Detect which cell encompasses the target text, then output its [X, Y] center coordinate. 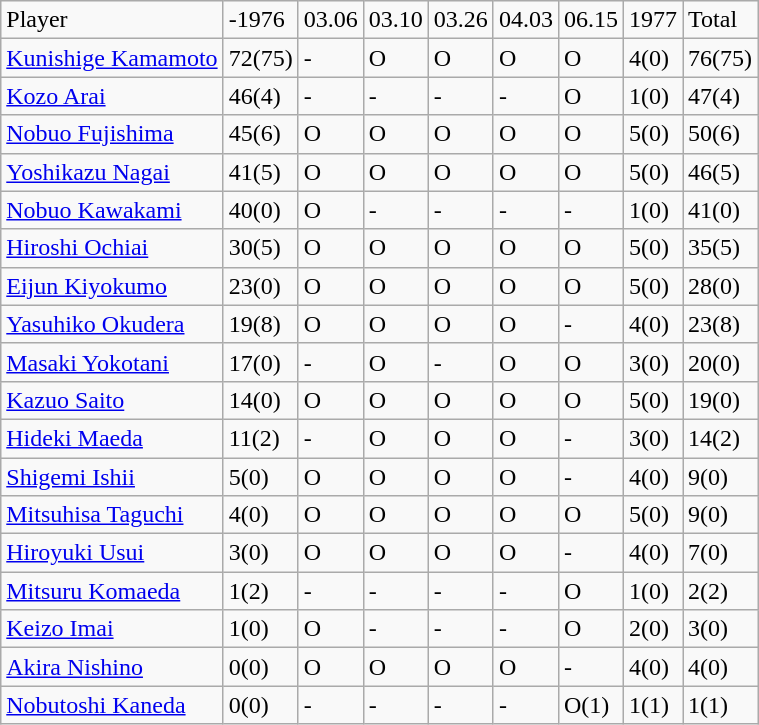
03.06 [330, 20]
1(2) [260, 591]
40(0) [260, 210]
35(5) [720, 248]
-1976 [260, 20]
Kozo Arai [112, 96]
Nobuo Kawakami [112, 210]
Yasuhiko Okudera [112, 324]
1977 [652, 20]
11(2) [260, 438]
03.26 [460, 20]
Player [112, 20]
Mitsuru Komaeda [112, 591]
Kunishige Kamamoto [112, 58]
Shigemi Ishii [112, 477]
Hiroyuki Usui [112, 553]
Kazuo Saito [112, 400]
19(8) [260, 324]
41(5) [260, 172]
03.10 [396, 20]
Total [720, 20]
Yoshikazu Nagai [112, 172]
Nobuo Fujishima [112, 134]
28(0) [720, 286]
23(8) [720, 324]
Mitsuhisa Taguchi [112, 515]
50(6) [720, 134]
19(0) [720, 400]
46(5) [720, 172]
76(75) [720, 58]
7(0) [720, 553]
2(2) [720, 591]
06.15 [590, 20]
23(0) [260, 286]
47(4) [720, 96]
Masaki Yokotani [112, 362]
41(0) [720, 210]
46(4) [260, 96]
04.03 [526, 20]
30(5) [260, 248]
17(0) [260, 362]
72(75) [260, 58]
14(2) [720, 438]
Nobutoshi Kaneda [112, 705]
Eijun Kiyokumo [112, 286]
Hideki Maeda [112, 438]
14(0) [260, 400]
Akira Nishino [112, 667]
O(1) [590, 705]
Keizo Imai [112, 629]
2(0) [652, 629]
Hiroshi Ochiai [112, 248]
20(0) [720, 362]
45(6) [260, 134]
